Scan for the cell matching the given text and deliver its (X, Y) coordinate at center. 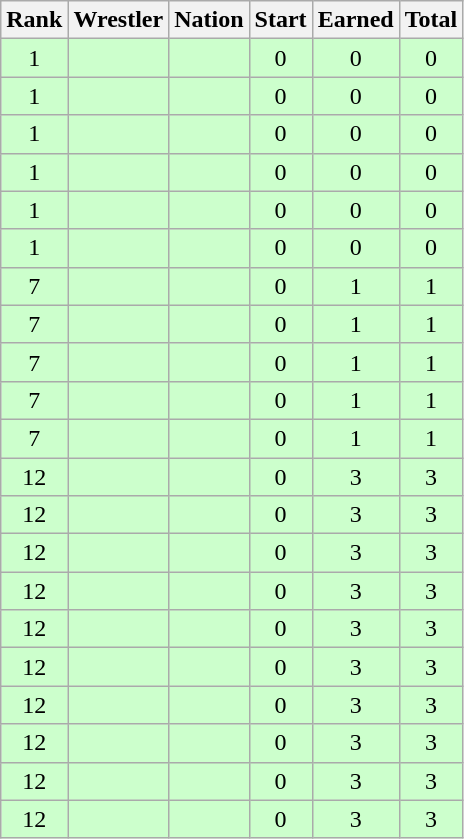
Total (431, 20)
Wrestler (118, 20)
Nation (209, 20)
Start (280, 20)
Rank (34, 20)
Earned (356, 20)
